Find where the given text appears and provide that cell's center as [X, Y] coordinate. 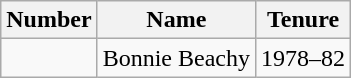
Number [49, 20]
1978–82 [304, 58]
Tenure [304, 20]
Bonnie Beachy [176, 58]
Name [176, 20]
